Extract the (x, y) coordinate from the center of the cell holding the provided text.  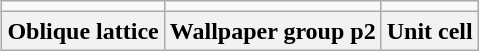
Wallpaper group p2 (272, 31)
Unit cell (430, 31)
Oblique lattice (83, 31)
